For the text-containing cell, return its midpoint in (X, Y) coordinate format. 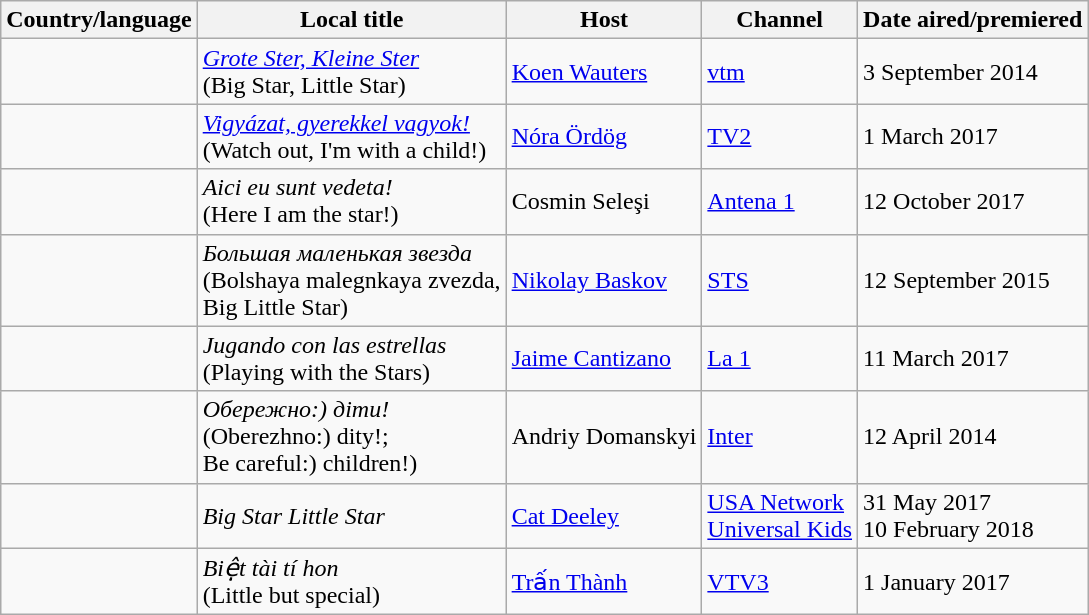
Jugando con las estrellas(Playing with the Stars) (352, 358)
VTV3 (780, 582)
Vigyázat, gyerekkel vagyok!(Watch out, I'm with a child!) (352, 136)
Trấn Thành (604, 582)
Host (604, 20)
Cat Deeley (604, 516)
Aici eu sunt vedeta!(Here I am the star!) (352, 202)
12 October 2017 (973, 202)
12 September 2015 (973, 280)
Nikolay Baskov (604, 280)
Обережно:) діти!(Oberezhno:) dity!; Be careful:) children!) (352, 437)
Большая маленькая звезда(Bolshaya malegnkaya zvezda, Big Little Star) (352, 280)
Cosmin Seleşi (604, 202)
STS (780, 280)
USA NetworkUniversal Kids (780, 516)
Date aired/premiered (973, 20)
Grote Ster, Kleine Ster(Big Star, Little Star) (352, 72)
Local title (352, 20)
TV2 (780, 136)
Koen Wauters (604, 72)
Country/language (99, 20)
La 1 (780, 358)
1 January 2017 (973, 582)
Andriy Domanskyi (604, 437)
Jaime Cantizano (604, 358)
vtm (780, 72)
Big Star Little Star (352, 516)
11 March 2017 (973, 358)
Channel (780, 20)
1 March 2017 (973, 136)
31 May 201710 February 2018 (973, 516)
12 April 2014 (973, 437)
Nóra Ördög (604, 136)
Biệt tài tí hon(Little but special) (352, 582)
Inter (780, 437)
3 September 2014 (973, 72)
Antena 1 (780, 202)
